Capture the cell that displays the provided text and extract its (x, y) central coordinate. 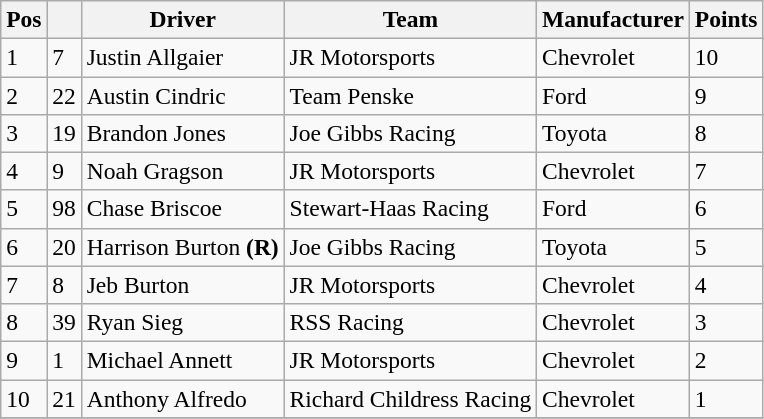
Harrison Burton (R) (182, 247)
Richard Childress Racing (410, 398)
Manufacturer (614, 19)
RSS Racing (410, 322)
Pos (24, 19)
Anthony Alfredo (182, 398)
Team Penske (410, 95)
Brandon Jones (182, 133)
21 (64, 398)
Driver (182, 19)
98 (64, 209)
22 (64, 95)
19 (64, 133)
Michael Annett (182, 360)
Justin Allgaier (182, 57)
20 (64, 247)
Ryan Sieg (182, 322)
Points (726, 19)
Austin Cindric (182, 95)
Noah Gragson (182, 171)
Team (410, 19)
39 (64, 322)
Stewart-Haas Racing (410, 209)
Jeb Burton (182, 285)
Chase Briscoe (182, 209)
